Scan for the cell matching the given text and deliver its (x, y) coordinate at center. 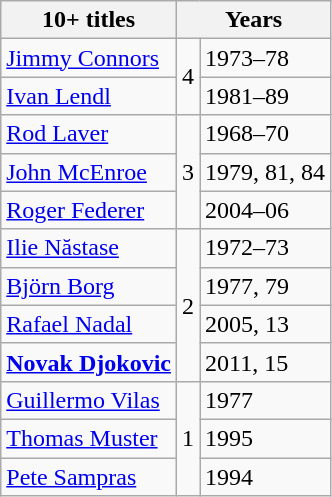
Ivan Lendl (89, 96)
2 (188, 305)
1977, 79 (266, 286)
Guillermo Vilas (89, 400)
1981–89 (266, 96)
1995 (266, 438)
4 (188, 77)
1994 (266, 477)
1973–78 (266, 58)
Rod Laver (89, 134)
1968–70 (266, 134)
1972–73 (266, 248)
Years (253, 20)
John McEnroe (89, 172)
Pete Sampras (89, 477)
3 (188, 172)
Ilie Năstase (89, 248)
2005, 13 (266, 324)
2011, 15 (266, 362)
Björn Borg (89, 286)
Roger Federer (89, 210)
1977 (266, 400)
Rafael Nadal (89, 324)
1979, 81, 84 (266, 172)
1 (188, 438)
Thomas Muster (89, 438)
Jimmy Connors (89, 58)
10+ titles (89, 20)
Novak Djokovic (89, 362)
2004–06 (266, 210)
